Capture the cell that displays the provided text and extract its [X, Y] central coordinate. 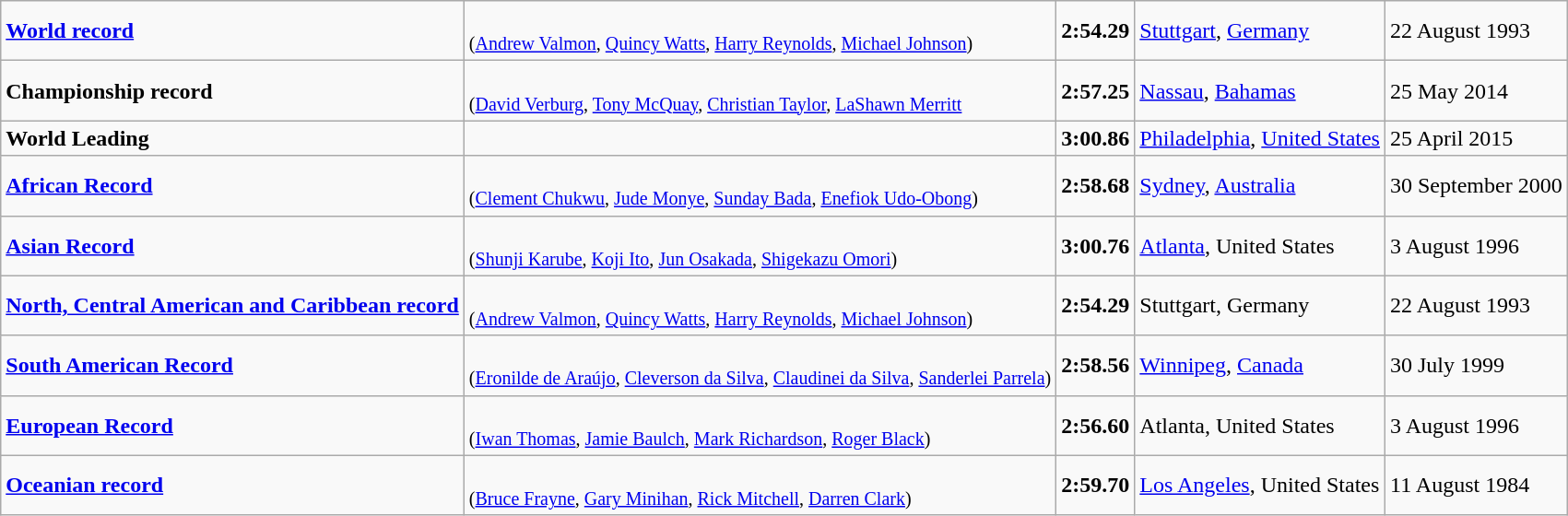
(Shunji Karube, Koji Ito, Jun Osakada, Shigekazu Omori) [760, 245]
(Clement Chukwu, Jude Monye, Sunday Bada, Enefiok Udo-Obong) [760, 186]
2:58.68 [1095, 186]
2:57.25 [1095, 90]
25 April 2015 [1476, 138]
3:00.76 [1095, 245]
30 July 1999 [1476, 365]
Asian Record [232, 245]
(Eronilde de Araújo, Cleverson da Silva, Claudinei da Silva, Sanderlei Parrela) [760, 365]
Oceanian record [232, 485]
Winnipeg, Canada [1260, 365]
African Record [232, 186]
World record [232, 31]
Championship record [232, 90]
Nassau, Bahamas [1260, 90]
2:56.60 [1095, 426]
Sydney, Australia [1260, 186]
(Bruce Frayne, Gary Minihan, Rick Mitchell, Darren Clark) [760, 485]
World Leading [232, 138]
(Iwan Thomas, Jamie Baulch, Mark Richardson, Roger Black) [760, 426]
(David Verburg, Tony McQuay, Christian Taylor, LaShawn Merritt [760, 90]
North, Central American and Caribbean record [232, 306]
11 August 1984 [1476, 485]
3:00.86 [1095, 138]
Philadelphia, United States [1260, 138]
25 May 2014 [1476, 90]
South American Record [232, 365]
30 September 2000 [1476, 186]
Los Angeles, United States [1260, 485]
2:58.56 [1095, 365]
2:59.70 [1095, 485]
European Record [232, 426]
